Capture the cell that displays the provided text and extract its [x, y] central coordinate. 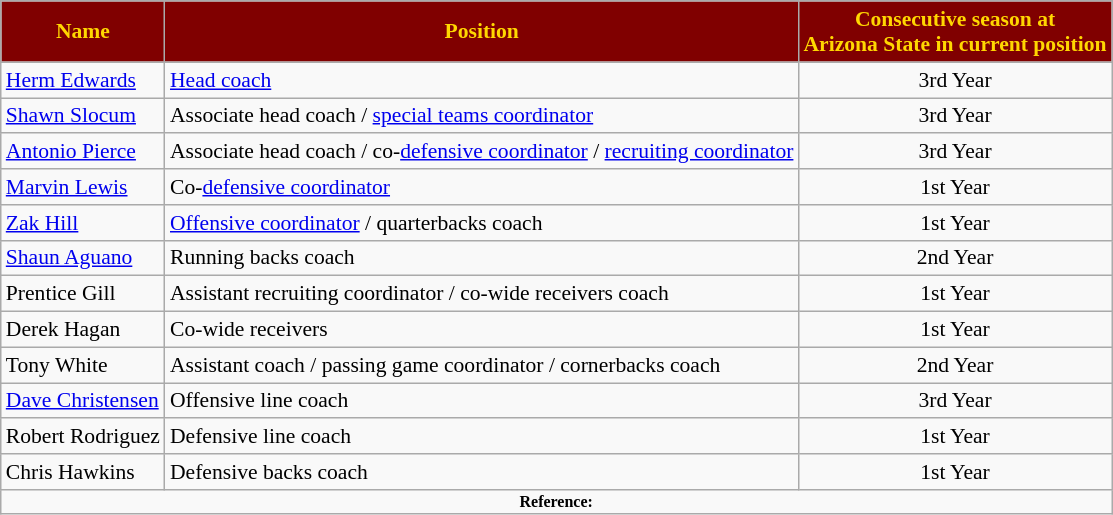
Shaun Aguano [83, 258]
Shawn Slocum [83, 116]
Assistant coach / passing game coordinator / cornerbacks coach [482, 365]
Position [482, 32]
Assistant recruiting coordinator / co-wide receivers coach [482, 294]
Running backs coach [482, 258]
Consecutive season atArizona State in current position [954, 32]
Marvin Lewis [83, 187]
Chris Hawkins [83, 472]
Offensive line coach [482, 401]
Dave Christensen [83, 401]
Antonio Pierce [83, 152]
Prentice Gill [83, 294]
Name [83, 32]
Defensive backs coach [482, 472]
Derek Hagan [83, 330]
Defensive line coach [482, 437]
Zak Hill [83, 223]
Co-defensive coordinator [482, 187]
Reference: [556, 502]
Offensive coordinator / quarterbacks coach [482, 223]
Robert Rodriguez [83, 437]
Associate head coach / special teams coordinator [482, 116]
Head coach [482, 80]
Herm Edwards [83, 80]
Tony White [83, 365]
Associate head coach / co-defensive coordinator / recruiting coordinator [482, 152]
Co-wide receivers [482, 330]
